Pinpoint the cell where the given text exists, returning its [X, Y] midpoint coordinate. 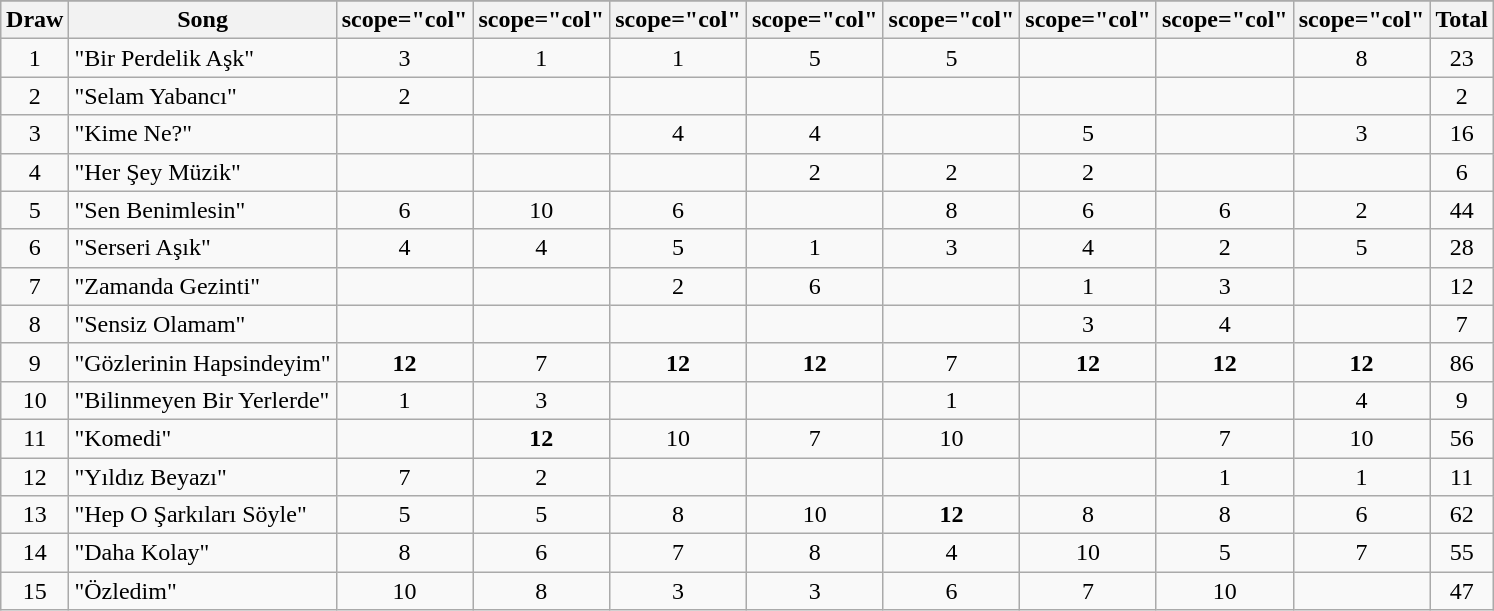
"Her Şey Müzik" [202, 172]
"Bilinmeyen Bir Yerlerde" [202, 400]
15 [35, 591]
23 [1462, 58]
62 [1462, 515]
"Bir Perdelik Aşk" [202, 58]
Total [1462, 20]
"Serseri Aşık" [202, 248]
86 [1462, 362]
"Hep O Şarkıları Söyle" [202, 515]
55 [1462, 553]
16 [1462, 134]
"Daha Kolay" [202, 553]
47 [1462, 591]
14 [35, 553]
13 [35, 515]
28 [1462, 248]
"Sensiz Olamam" [202, 324]
"Özledim" [202, 591]
Song [202, 20]
"Kime Ne?" [202, 134]
56 [1462, 438]
"Yıldız Beyazı" [202, 477]
"Zamanda Gezinti" [202, 286]
44 [1462, 210]
"Selam Yabancı" [202, 96]
Draw [35, 20]
"Komedi" [202, 438]
"Gözlerinin Hapsindeyim" [202, 362]
"Sen Benimlesin" [202, 210]
